For the text-containing cell, return its midpoint in [x, y] coordinate format. 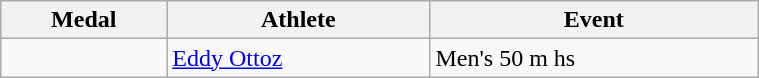
Men's 50 m hs [594, 58]
Event [594, 20]
Athlete [298, 20]
Medal [84, 20]
Eddy Ottoz [298, 58]
